For the text-containing cell, return its midpoint in [X, Y] coordinate format. 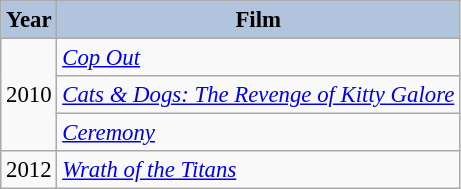
Film [258, 20]
Cop Out [258, 58]
Ceremony [258, 133]
Cats & Dogs: The Revenge of Kitty Galore [258, 95]
2012 [29, 170]
Wrath of the Titans [258, 170]
Year [29, 20]
2010 [29, 96]
